Output the [X, Y] coordinate of the center of the cell containing the given text.  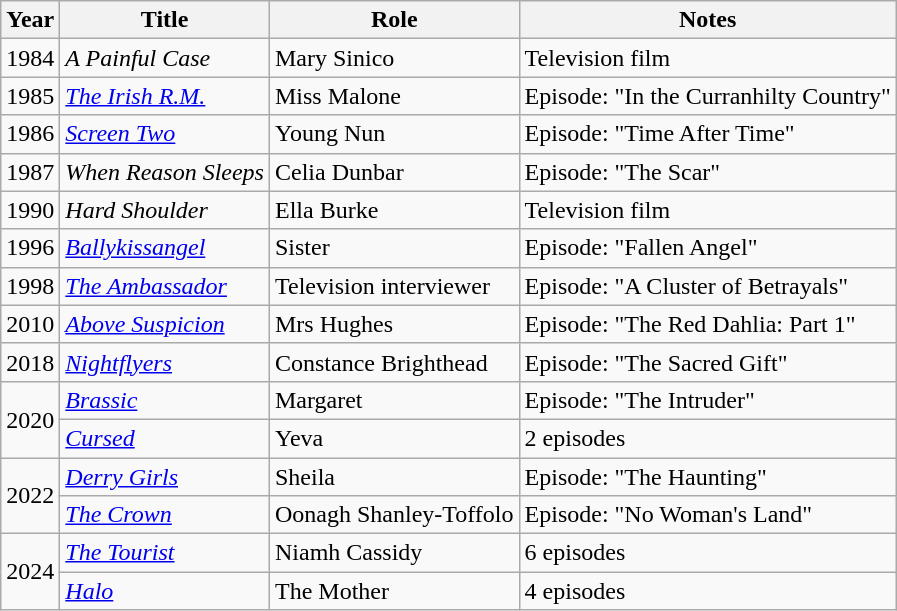
Episode: "The Red Dahlia: Part 1" [708, 324]
Yeva [394, 438]
Miss Malone [394, 96]
Title [165, 20]
1987 [30, 172]
The Irish R.M. [165, 96]
Above Suspicion [165, 324]
Sheila [394, 477]
Episode: "A Cluster of Betrayals" [708, 286]
Role [394, 20]
Constance Brighthead [394, 362]
6 episodes [708, 553]
2022 [30, 496]
Halo [165, 591]
1986 [30, 134]
Nightflyers [165, 362]
Episode: "Time After Time" [708, 134]
Episode: "Fallen Angel" [708, 248]
Derry Girls [165, 477]
2010 [30, 324]
Mary Sinico [394, 58]
1996 [30, 248]
Episode: "The Haunting" [708, 477]
The Ambassador [165, 286]
Episode: "No Woman's Land" [708, 515]
Ballykissangel [165, 248]
Sister [394, 248]
1998 [30, 286]
2 episodes [708, 438]
Hard Shoulder [165, 210]
Oonagh Shanley-Toffolo [394, 515]
Brassic [165, 400]
Notes [708, 20]
Celia Dunbar [394, 172]
Screen Two [165, 134]
2024 [30, 572]
Year [30, 20]
1990 [30, 210]
The Mother [394, 591]
Television interviewer [394, 286]
Episode: "The Sacred Gift" [708, 362]
Ella Burke [394, 210]
The Crown [165, 515]
Episode: "The Intruder" [708, 400]
Margaret [394, 400]
1984 [30, 58]
The Tourist [165, 553]
Episode: "The Scar" [708, 172]
Episode: "In the Curranhilty Country" [708, 96]
A Painful Case [165, 58]
Cursed [165, 438]
Niamh Cassidy [394, 553]
2018 [30, 362]
Mrs Hughes [394, 324]
Young Nun [394, 134]
When Reason Sleeps [165, 172]
4 episodes [708, 591]
1985 [30, 96]
2020 [30, 419]
